Return [X, Y] of the center of cell containing provided text 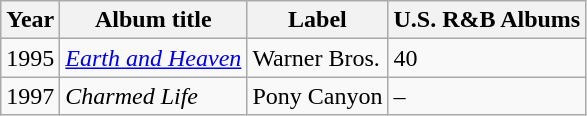
Album title [154, 20]
U.S. R&B Albums [487, 20]
Year [30, 20]
Label [318, 20]
Pony Canyon [318, 96]
40 [487, 58]
Warner Bros. [318, 58]
1997 [30, 96]
Earth and Heaven [154, 58]
– [487, 96]
Charmed Life [154, 96]
1995 [30, 58]
